Find where the given text appears and provide that cell's center as [x, y] coordinate. 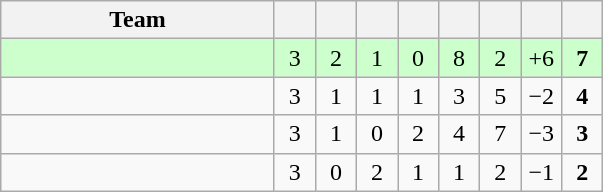
+6 [542, 58]
5 [500, 96]
−1 [542, 172]
−3 [542, 134]
Team [138, 20]
−2 [542, 96]
8 [460, 58]
